Detect which cell encompasses the target text, then output its [x, y] center coordinate. 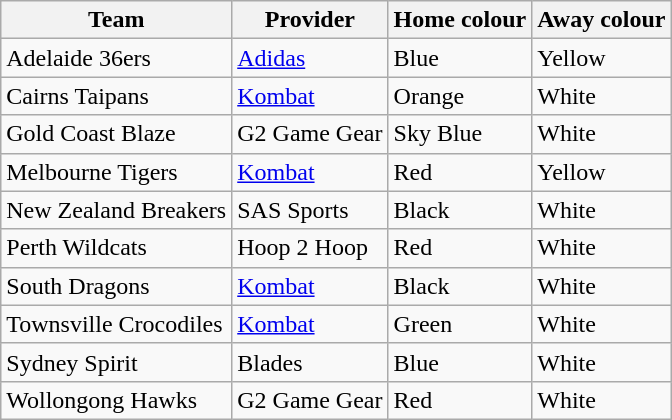
Hoop 2 Hoop [310, 248]
Orange [460, 96]
Perth Wildcats [116, 248]
South Dragons [116, 286]
Wollongong Hawks [116, 400]
New Zealand Breakers [116, 210]
Blades [310, 362]
Provider [310, 20]
Cairns Taipans [116, 96]
Home colour [460, 20]
Sky Blue [460, 134]
Melbourne Tigers [116, 172]
Gold Coast Blaze [116, 134]
Team [116, 20]
SAS Sports [310, 210]
Away colour [602, 20]
Adelaide 36ers [116, 58]
Green [460, 324]
Sydney Spirit [116, 362]
Adidas [310, 58]
Townsville Crocodiles [116, 324]
